Capture the cell that displays the provided text and extract its [x, y] central coordinate. 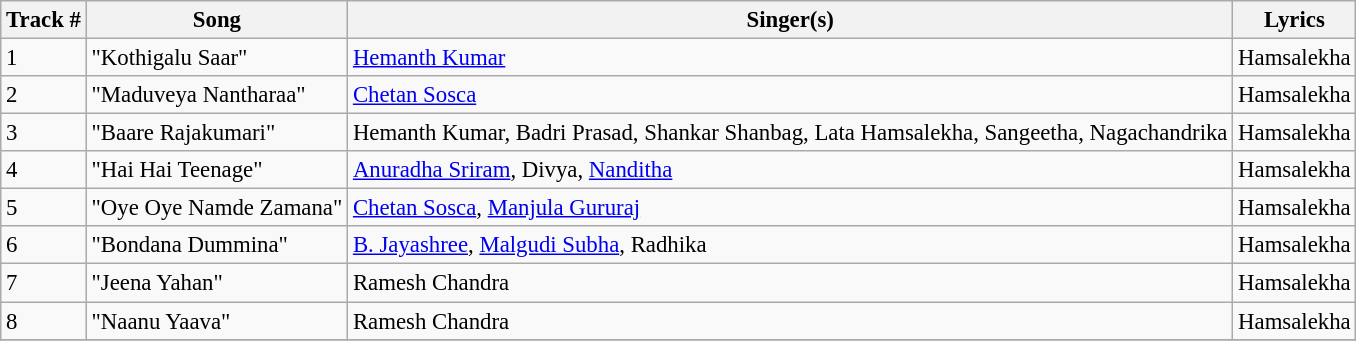
B. Jayashree, Malgudi Subha, Radhika [790, 245]
"Bondana Dummina" [216, 245]
"Baare Rajakumari" [216, 133]
Anuradha Sriram, Divya, Nanditha [790, 170]
6 [44, 245]
7 [44, 283]
8 [44, 321]
Lyrics [1294, 20]
"Kothigalu Saar" [216, 58]
"Naanu Yaava" [216, 321]
Chetan Sosca [790, 95]
"Hai Hai Teenage" [216, 170]
4 [44, 170]
"Oye Oye Namde Zamana" [216, 208]
Track # [44, 20]
"Maduveya Nantharaa" [216, 95]
Singer(s) [790, 20]
Chetan Sosca, Manjula Gururaj [790, 208]
1 [44, 58]
"Jeena Yahan" [216, 283]
Hemanth Kumar [790, 58]
Hemanth Kumar, Badri Prasad, Shankar Shanbag, Lata Hamsalekha, Sangeetha, Nagachandrika [790, 133]
3 [44, 133]
5 [44, 208]
Song [216, 20]
2 [44, 95]
